Extract the (x, y) coordinate from the center of the cell holding the provided text.  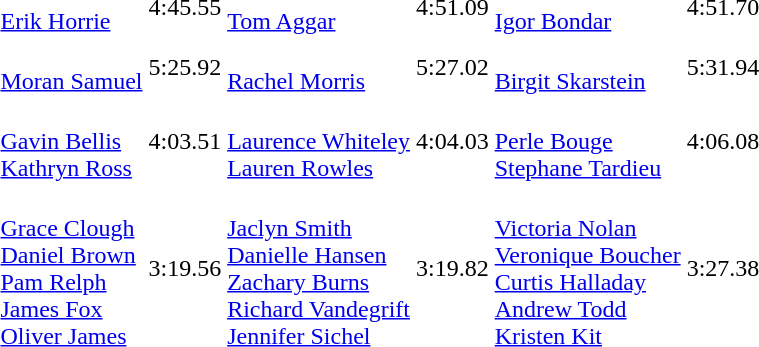
Perle BougeStephane Tardieu (588, 141)
4:04.03 (452, 141)
Birgit Skarstein (588, 68)
5:25.92 (185, 68)
Rachel Morris (319, 68)
5:27.02 (452, 68)
Laurence WhiteleyLauren Rowles (319, 141)
4:03.51 (185, 141)
